Locate the cell with the specified text and output its (x, y) center coordinate. 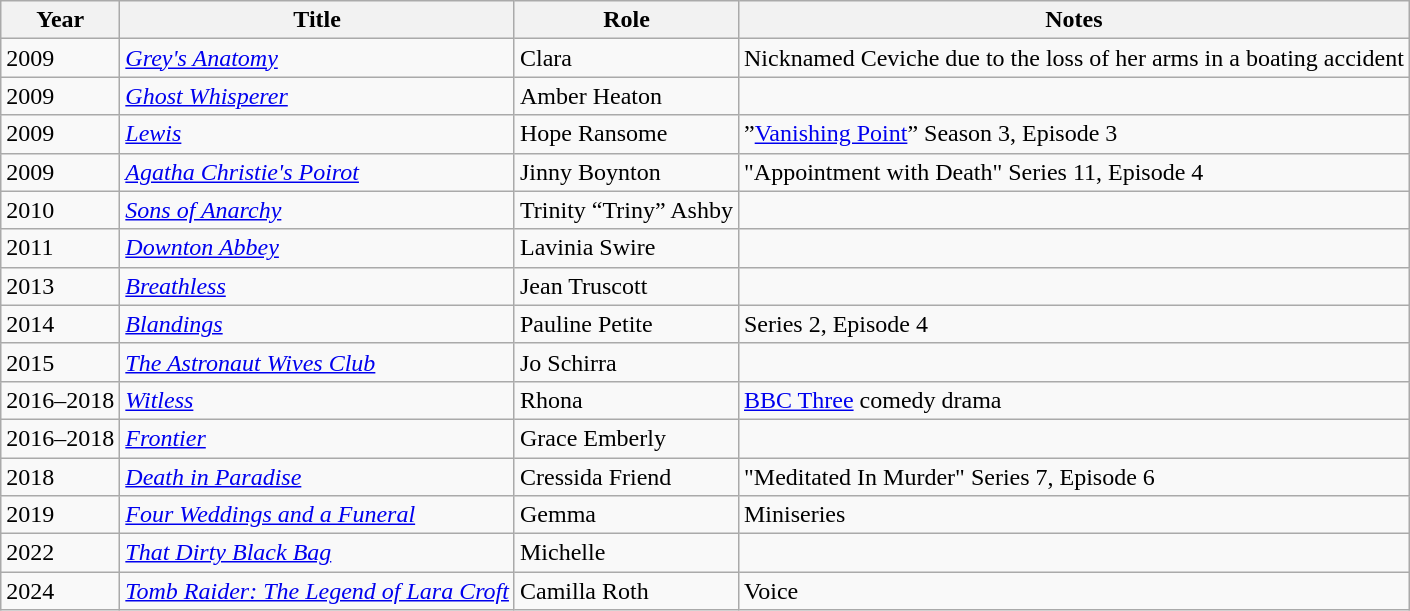
2018 (60, 477)
Hope Ransome (626, 134)
2022 (60, 553)
2011 (60, 248)
Trinity “Triny” Ashby (626, 210)
Camilla Roth (626, 591)
Ghost Whisperer (318, 96)
Lavinia Swire (626, 248)
Cressida Friend (626, 477)
Downton Abbey (318, 248)
Miniseries (1074, 515)
Four Weddings and a Funeral (318, 515)
Clara (626, 58)
Lewis (318, 134)
The Astronaut Wives Club (318, 362)
Title (318, 20)
Jo Schirra (626, 362)
Nicknamed Ceviche due to the loss of her arms in a boating accident (1074, 58)
2014 (60, 324)
"Meditated In Murder" Series 7, Episode 6 (1074, 477)
Tomb Raider: The Legend of Lara Croft (318, 591)
Gemma (626, 515)
Grace Emberly (626, 438)
Blandings (318, 324)
2024 (60, 591)
Jinny Boynton (626, 172)
Frontier (318, 438)
2010 (60, 210)
”Vanishing Point” Season 3, Episode 3 (1074, 134)
Witless (318, 400)
Michelle (626, 553)
Breathless (318, 286)
Grey's Anatomy (318, 58)
2015 (60, 362)
Amber Heaton (626, 96)
Role (626, 20)
2019 (60, 515)
Series 2, Episode 4 (1074, 324)
Death in Paradise (318, 477)
2013 (60, 286)
Notes (1074, 20)
That Dirty Black Bag (318, 553)
Rhona (626, 400)
BBC Three comedy drama (1074, 400)
Agatha Christie's Poirot (318, 172)
Pauline Petite (626, 324)
Sons of Anarchy (318, 210)
Voice (1074, 591)
"Appointment with Death" Series 11, Episode 4 (1074, 172)
Year (60, 20)
Jean Truscott (626, 286)
